Provide the (x, y) coordinate of the cell's center where the given text is located.  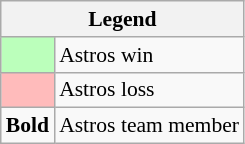
Astros loss (149, 90)
Astros win (149, 55)
Astros team member (149, 126)
Legend (122, 19)
Bold (28, 126)
